Capture the cell that displays the provided text and extract its [x, y] central coordinate. 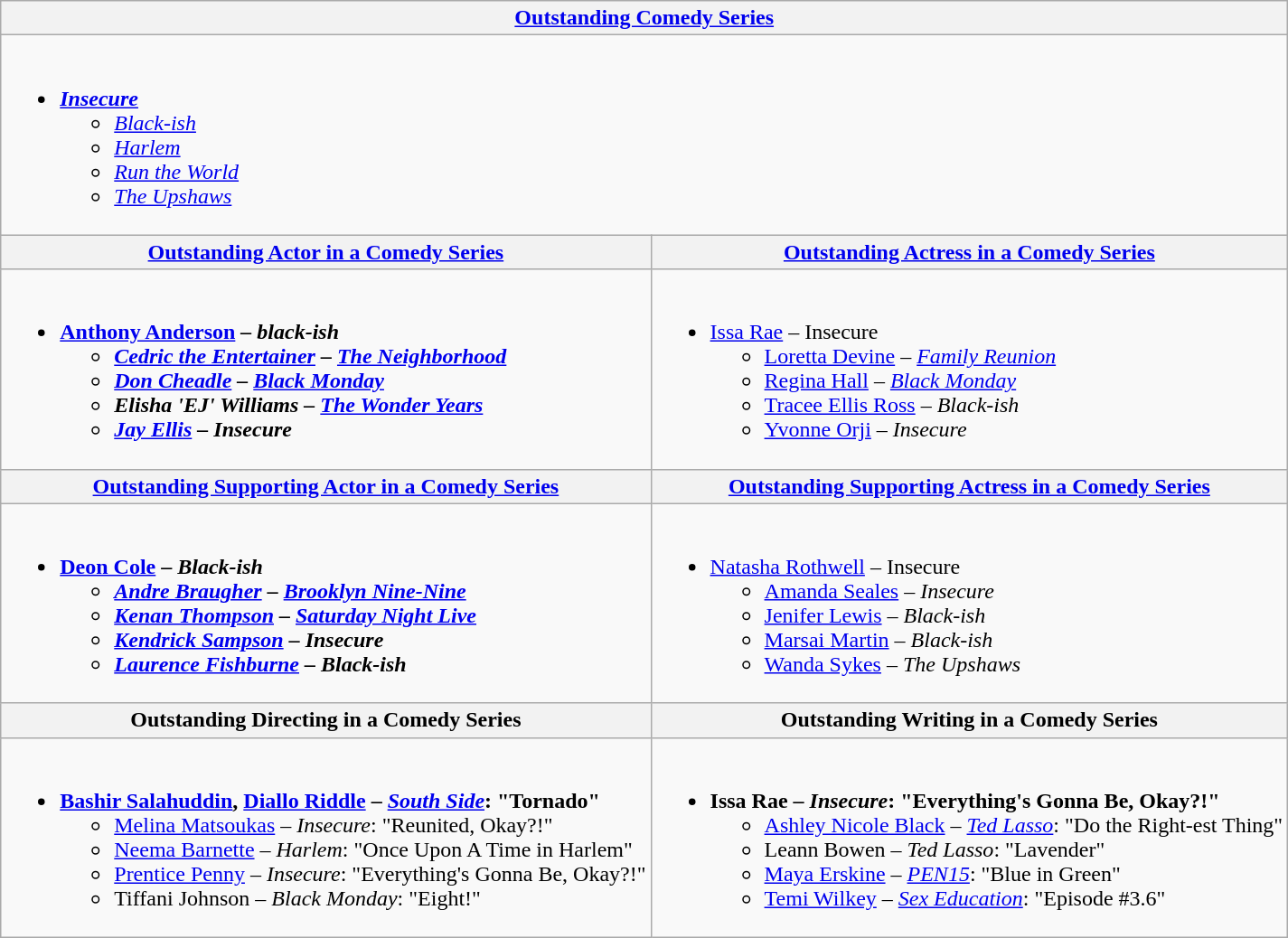
Outstanding Actress in a Comedy Series [969, 252]
Outstanding Comedy Series [644, 18]
InsecureBlack-ishHarlemRun the WorldThe Upshaws [644, 136]
Outstanding Supporting Actress in a Comedy Series [969, 486]
Outstanding Directing in a Comedy Series [325, 720]
Outstanding Writing in a Comedy Series [969, 720]
Deon Cole – Black-ishAndre Braugher – Brooklyn Nine-NineKenan Thompson – Saturday Night LiveKendrick Sampson – InsecureLaurence Fishburne – Black-ish [325, 604]
Outstanding Supporting Actor in a Comedy Series [325, 486]
Issa Rae – InsecureLoretta Devine – Family ReunionRegina Hall – Black MondayTracee Ellis Ross – Black-ishYvonne Orji – Insecure [969, 369]
Outstanding Actor in a Comedy Series [325, 252]
Natasha Rothwell – InsecureAmanda Seales – InsecureJenifer Lewis – Black-ishMarsai Martin – Black-ishWanda Sykes – The Upshaws [969, 604]
